Identify which cell holds the provided text, then report its [X, Y] central coordinate. 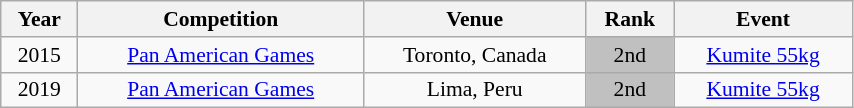
Toronto, Canada [474, 55]
Rank [630, 19]
Venue [474, 19]
2015 [40, 55]
Competition [221, 19]
2019 [40, 90]
Event [764, 19]
Year [40, 19]
Lima, Peru [474, 90]
